For the text-containing cell, return its midpoint in (X, Y) coordinate format. 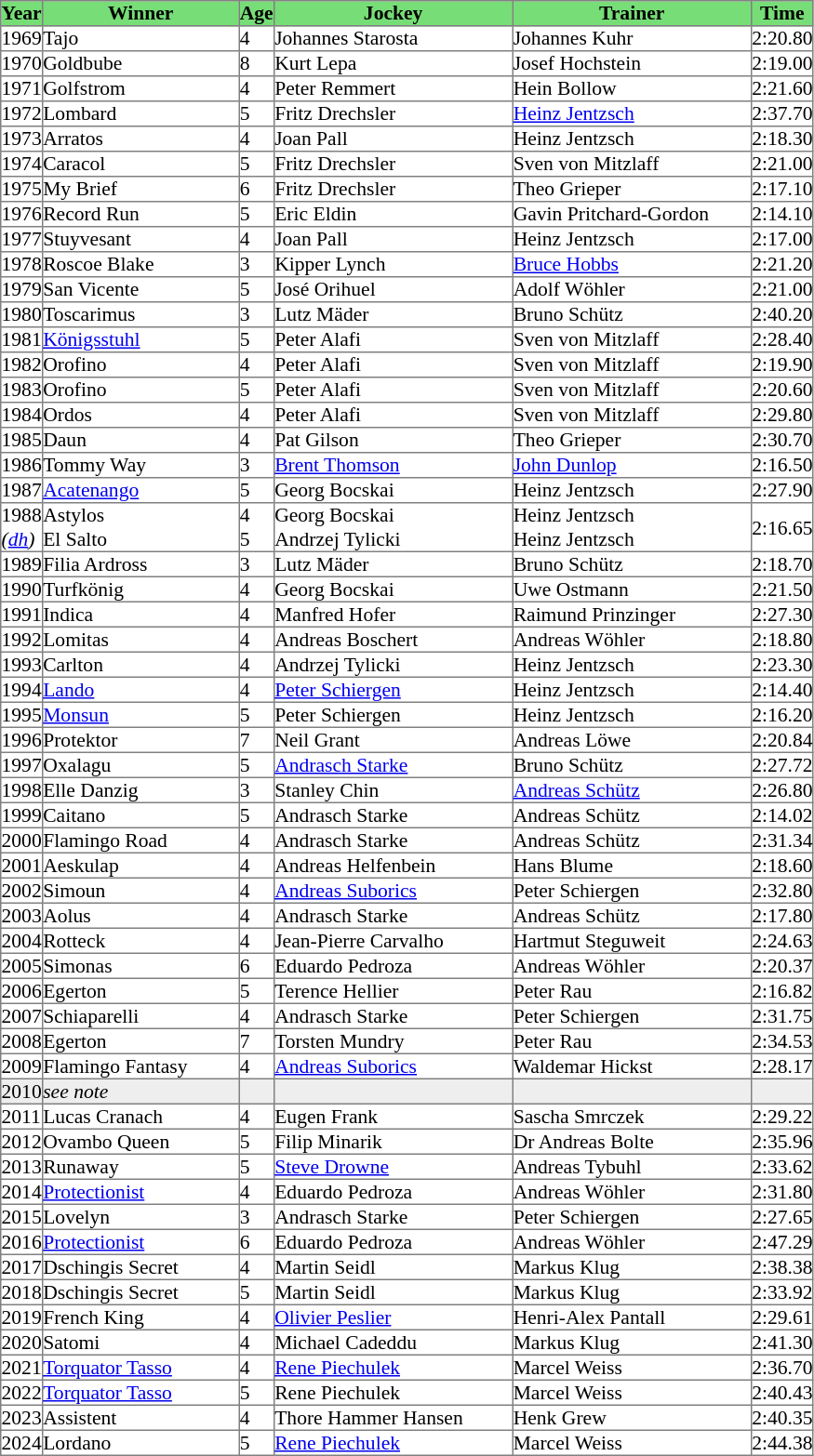
2011 (22, 1116)
2024 (22, 1443)
Thore Hammer Hansen (393, 1417)
2015 (22, 1216)
2:21.20 (781, 264)
Carlton (140, 664)
Kurt Lepa (393, 63)
Manfred Hofer (393, 614)
Tommy Way (140, 465)
José Orihuel (393, 290)
2:29.61 (781, 1317)
Lombard (140, 113)
2:27.90 (781, 491)
2000 (22, 841)
2:26.80 (781, 790)
Golfstrom (140, 89)
Arratos (140, 139)
2:28.40 (781, 340)
Jean-Pierre Carvalho (393, 941)
Eugen Frank (393, 1116)
Olivier Peslier (393, 1317)
Andrzej Tylicki (393, 664)
Andreas Tybuhl (632, 1166)
2006 (22, 991)
1975 (22, 190)
Hein Bollow (632, 89)
Lovelyn (140, 1216)
2:37.70 (781, 113)
Oxalagu (140, 764)
Henri-Alex Pantall (632, 1317)
2023 (22, 1417)
Steve Drowne (393, 1166)
Trainer (632, 13)
2010 (22, 1092)
Tajo (140, 39)
Turfkönig (140, 589)
1969 (22, 39)
1994 (22, 690)
2:34.53 (781, 1041)
1977 (22, 240)
2:31.75 (781, 1015)
1983 (22, 390)
2:44.38 (781, 1443)
1970 (22, 63)
45 (257, 527)
Time (781, 13)
Flamingo Road (140, 841)
2:40.35 (781, 1417)
Terence Hellier (393, 991)
Goldbube (140, 63)
1992 (22, 640)
2:40.20 (781, 314)
1971 (22, 89)
2:16.65 (781, 527)
2008 (22, 1041)
John Dunlop (632, 465)
1973 (22, 139)
Caitano (140, 814)
Raimund Prinzinger (632, 614)
1981 (22, 340)
2:27.65 (781, 1216)
2:16.50 (781, 465)
Torsten Mundry (393, 1041)
2:47.29 (781, 1242)
1984 (22, 415)
2:16.82 (781, 991)
Sascha Smrczek (632, 1116)
Simoun (140, 891)
Lando (140, 690)
2:41.30 (781, 1343)
Filia Ardross (140, 563)
1978 (22, 264)
My Brief (140, 190)
2:40.43 (781, 1393)
2:32.80 (781, 891)
2004 (22, 941)
1980 (22, 314)
2:14.02 (781, 814)
Stuyvesant (140, 240)
Acatenango (140, 491)
Flamingo Fantasy (140, 1066)
1989 (22, 563)
2:16.20 (781, 714)
2:18.80 (781, 640)
2:19.00 (781, 63)
Henk Grew (632, 1417)
Jockey (393, 13)
2:20.80 (781, 39)
Georg BocskaiAndrzej Tylicki (393, 527)
Eric Eldin (393, 214)
1998 (22, 790)
2:23.30 (781, 664)
1997 (22, 764)
Uwe Ostmann (632, 589)
2:14.10 (781, 214)
French King (140, 1317)
2014 (22, 1192)
AstylosEl Salto (140, 527)
2:27.72 (781, 764)
2:20.84 (781, 740)
2:38.38 (781, 1266)
Pat Gilson (393, 441)
Heinz JentzschHeinz Jentzsch (632, 527)
2:33.92 (781, 1292)
Ordos (140, 415)
2:30.70 (781, 441)
2003 (22, 915)
1974 (22, 164)
Michael Cadeddu (393, 1343)
Waldemar Hickst (632, 1066)
Andreas Boschert (393, 640)
Andreas Helfenbein (393, 865)
2009 (22, 1066)
Neil Grant (393, 740)
Königsstuhl (140, 340)
2002 (22, 891)
Protektor (140, 740)
Hartmut Steguweit (632, 941)
2:21.50 (781, 589)
Elle Danzig (140, 790)
Year (22, 13)
2:29.80 (781, 415)
Filip Minarik (393, 1142)
Andreas Löwe (632, 740)
1979 (22, 290)
1986 (22, 465)
Monsun (140, 714)
2:35.96 (781, 1142)
Ovambo Queen (140, 1142)
Aolus (140, 915)
2007 (22, 1015)
2:18.70 (781, 563)
Lucas Cranach (140, 1116)
see note (140, 1092)
Johannes Kuhr (632, 39)
Peter Remmert (393, 89)
2001 (22, 865)
San Vicente (140, 290)
Josef Hochstein (632, 63)
Bruce Hobbs (632, 264)
Indica (140, 614)
Record Run (140, 214)
2:18.30 (781, 139)
2:28.17 (781, 1066)
1996 (22, 740)
1999 (22, 814)
2:14.40 (781, 690)
2:31.80 (781, 1192)
2:21.60 (781, 89)
Lomitas (140, 640)
1990 (22, 589)
2022 (22, 1393)
1982 (22, 364)
Toscarimus (140, 314)
2:18.60 (781, 865)
2:27.30 (781, 614)
Roscoe Blake (140, 264)
2:17.10 (781, 190)
Schiaparelli (140, 1015)
2017 (22, 1266)
Brent Thomson (393, 465)
2016 (22, 1242)
1995 (22, 714)
2012 (22, 1142)
2:17.00 (781, 240)
Simonas (140, 965)
2013 (22, 1166)
2:20.60 (781, 390)
2:24.63 (781, 941)
2:17.80 (781, 915)
Age (257, 13)
1993 (22, 664)
2:29.22 (781, 1116)
Lordano (140, 1443)
Winner (140, 13)
2021 (22, 1367)
Runaway (140, 1166)
8 (257, 63)
2:31.34 (781, 841)
Stanley Chin (393, 790)
2020 (22, 1343)
Dr Andreas Bolte (632, 1142)
Rotteck (140, 941)
1987 (22, 491)
Johannes Starosta (393, 39)
Assistent (140, 1417)
1985 (22, 441)
Adolf Wöhler (632, 290)
Satomi (140, 1343)
Daun (140, 441)
1972 (22, 113)
2005 (22, 965)
1991 (22, 614)
Hans Blume (632, 865)
1988(dh) (22, 527)
2:20.37 (781, 965)
2:36.70 (781, 1367)
2:33.62 (781, 1166)
2019 (22, 1317)
Aeskulap (140, 865)
Gavin Pritchard-Gordon (632, 214)
Kipper Lynch (393, 264)
2018 (22, 1292)
2:19.90 (781, 364)
1976 (22, 214)
Caracol (140, 164)
